Locate the cell with the specified text and output its [x, y] center coordinate. 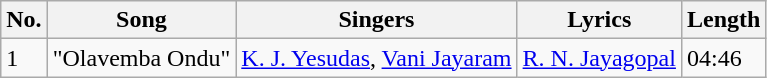
"Olavemba Ondu" [142, 58]
R. N. Jayagopal [599, 58]
Lyrics [599, 20]
1 [24, 58]
04:46 [723, 58]
Song [142, 20]
Singers [376, 20]
Length [723, 20]
K. J. Yesudas, Vani Jayaram [376, 58]
No. [24, 20]
